Locate the cell with the specified text and output its [X, Y] center coordinate. 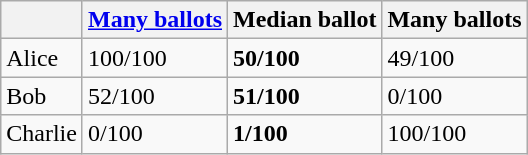
50/100 [305, 58]
1/100 [305, 134]
52/100 [154, 96]
Median ballot [305, 20]
49/100 [454, 58]
Alice [42, 58]
Bob [42, 96]
51/100 [305, 96]
Charlie [42, 134]
